From the cell containing the given text, extract its center point as [x, y] coordinate. 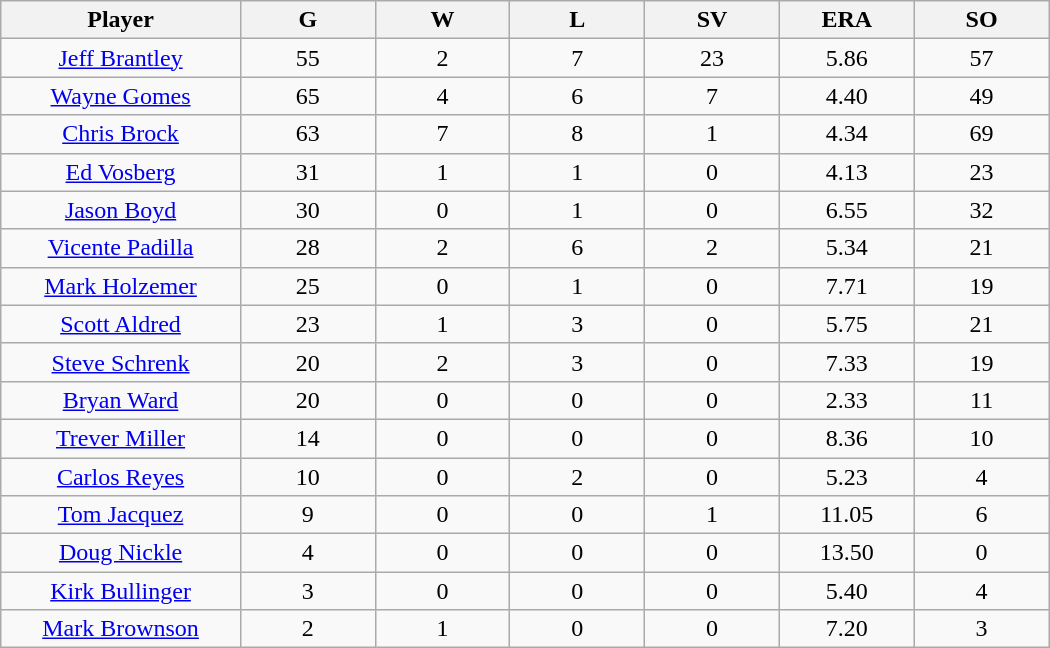
5.75 [846, 324]
ERA [846, 20]
69 [982, 134]
6.55 [846, 210]
28 [308, 248]
11 [982, 400]
57 [982, 58]
7.33 [846, 362]
65 [308, 96]
7.20 [846, 629]
8.36 [846, 438]
SO [982, 20]
Vicente Padilla [121, 248]
4.13 [846, 172]
Ed Vosberg [121, 172]
Scott Aldred [121, 324]
5.86 [846, 58]
Carlos Reyes [121, 477]
G [308, 20]
Tom Jacquez [121, 515]
14 [308, 438]
L [578, 20]
32 [982, 210]
8 [578, 134]
Bryan Ward [121, 400]
W [442, 20]
Player [121, 20]
Chris Brock [121, 134]
31 [308, 172]
Doug Nickle [121, 553]
SV [712, 20]
9 [308, 515]
55 [308, 58]
Jeff Brantley [121, 58]
2.33 [846, 400]
Jason Boyd [121, 210]
49 [982, 96]
Mark Brownson [121, 629]
11.05 [846, 515]
Wayne Gomes [121, 96]
13.50 [846, 553]
5.34 [846, 248]
25 [308, 286]
63 [308, 134]
Kirk Bullinger [121, 591]
7.71 [846, 286]
5.40 [846, 591]
Steve Schrenk [121, 362]
Mark Holzemer [121, 286]
30 [308, 210]
4.40 [846, 96]
4.34 [846, 134]
Trever Miller [121, 438]
5.23 [846, 477]
